Locate the cell with the specified text and output its (x, y) center coordinate. 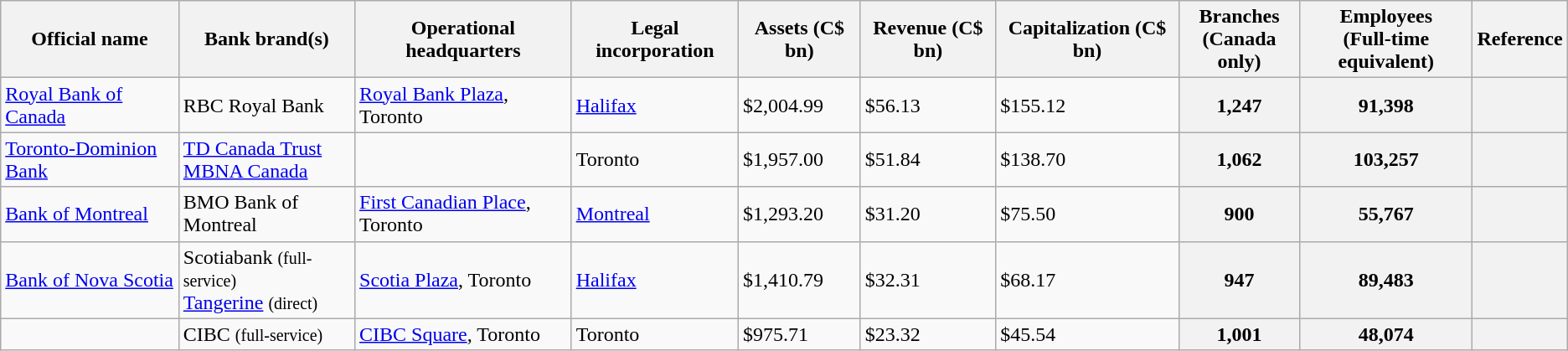
$2,004.99 (800, 106)
$138.70 (1087, 159)
55,767 (1386, 214)
CIBC (full-service) (266, 334)
Legal incorporation (655, 39)
$23.32 (928, 334)
$155.12 (1087, 106)
89,483 (1386, 280)
Branches(Canada only) (1239, 39)
Royal Bank of Canada (90, 106)
Bank of Nova Scotia (90, 280)
Operational headquarters (464, 39)
$1,957.00 (800, 159)
Bank of Montreal (90, 214)
Scotiabank (full-service)Tangerine (direct) (266, 280)
91,398 (1386, 106)
Revenue (C$ bn) (928, 39)
$45.54 (1087, 334)
Official name (90, 39)
Royal Bank Plaza, Toronto (464, 106)
Scotia Plaza, Toronto (464, 280)
Bank brand(s) (266, 39)
$51.84 (928, 159)
Employees(Full-time equivalent) (1386, 39)
Reference (1519, 39)
$1,410.79 (800, 280)
947 (1239, 280)
Toronto-Dominion Bank (90, 159)
CIBC Square, Toronto (464, 334)
Capitalization (C$ bn) (1087, 39)
BMO Bank of Montreal (266, 214)
48,074 (1386, 334)
$975.71 (800, 334)
RBC Royal Bank (266, 106)
Assets (C$ bn) (800, 39)
$56.13 (928, 106)
$1,293.20 (800, 214)
TD Canada TrustMBNA Canada (266, 159)
900 (1239, 214)
$75.50 (1087, 214)
1,062 (1239, 159)
1,001 (1239, 334)
Montreal (655, 214)
1,247 (1239, 106)
$31.20 (928, 214)
$68.17 (1087, 280)
$32.31 (928, 280)
103,257 (1386, 159)
First Canadian Place, Toronto (464, 214)
